Output the [x, y] coordinate of the center of the cell containing the given text.  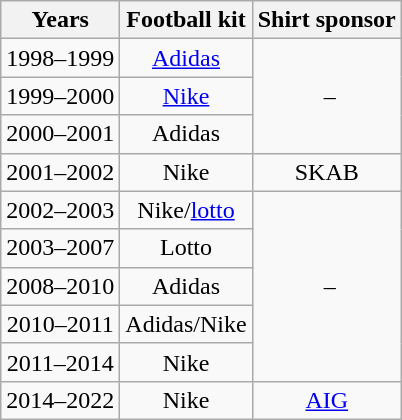
Lotto [186, 248]
Shirt sponsor [326, 20]
2001–2002 [60, 172]
2010–2011 [60, 324]
2000–2001 [60, 134]
Adidas/Nike [186, 324]
2002–2003 [60, 210]
1998–1999 [60, 58]
AIG [326, 400]
2014–2022 [60, 400]
1999–2000 [60, 96]
SKAB [326, 172]
2011–2014 [60, 362]
2003–2007 [60, 248]
Football kit [186, 20]
2008–2010 [60, 286]
Years [60, 20]
Nike/lotto [186, 210]
